Search for the cell housing the specified text and yield its (X, Y) center coordinate. 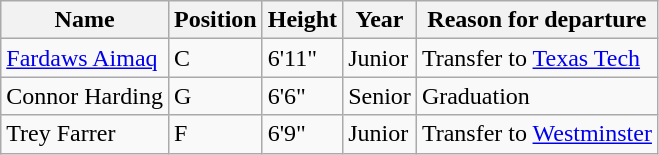
Fardaws Aimaq (85, 58)
Transfer to Westminster (536, 134)
C (215, 58)
Position (215, 20)
Graduation (536, 96)
6'9" (302, 134)
Transfer to Texas Tech (536, 58)
Name (85, 20)
6'6" (302, 96)
F (215, 134)
Senior (380, 96)
G (215, 96)
Height (302, 20)
6'11" (302, 58)
Year (380, 20)
Trey Farrer (85, 134)
Connor Harding (85, 96)
Reason for departure (536, 20)
